Detect which cell encompasses the target text, then output its [x, y] center coordinate. 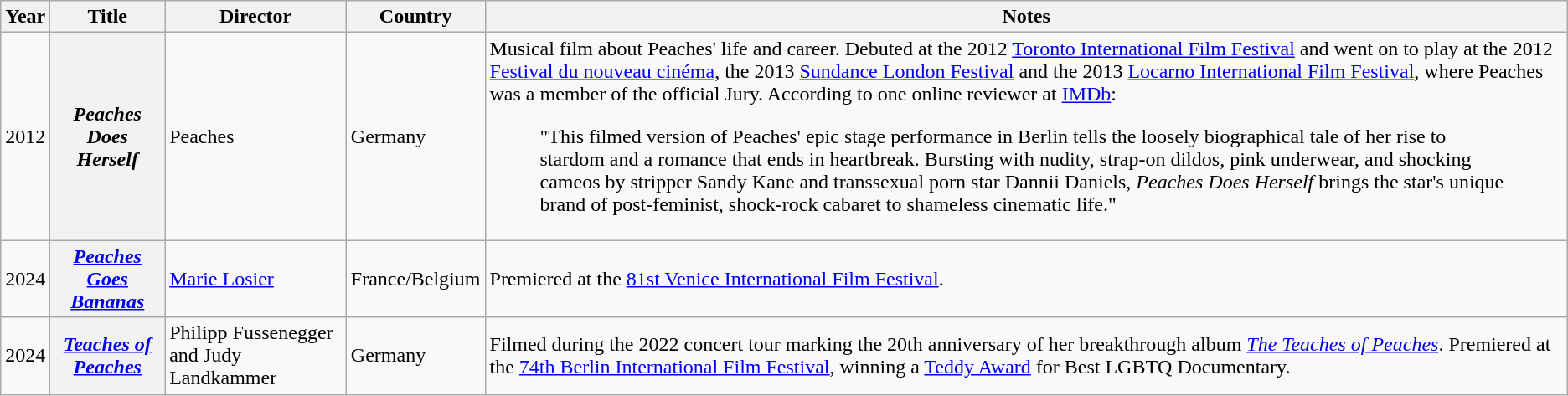
Peaches Does Herself [107, 136]
Philipp Fussenegger and Judy Landkammer [256, 356]
Title [107, 17]
Marie Losier [256, 279]
2012 [25, 136]
France/Belgium [415, 279]
Premiered at the 81st Venice International Film Festival. [1026, 279]
Country [415, 17]
Year [25, 17]
Peaches [256, 136]
Director [256, 17]
Notes [1026, 17]
Teaches of Peaches [107, 356]
Peaches Goes Bananas [107, 279]
